Pinpoint the cell where the given text exists, returning its [x, y] midpoint coordinate. 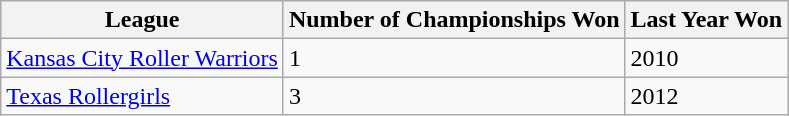
2010 [706, 58]
Texas Rollergirls [142, 96]
Last Year Won [706, 20]
2012 [706, 96]
1 [454, 58]
League [142, 20]
3 [454, 96]
Number of Championships Won [454, 20]
Kansas City Roller Warriors [142, 58]
